Identify which cell holds the provided text, then report its [X, Y] central coordinate. 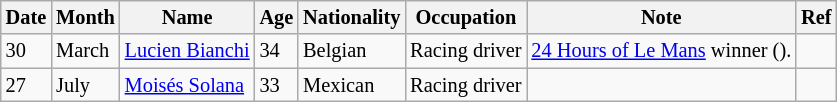
March [86, 51]
Ref [816, 17]
Moisés Solana [188, 85]
33 [277, 85]
27 [26, 85]
30 [26, 51]
Date [26, 17]
Mexican [352, 85]
Lucien Bianchi [188, 51]
34 [277, 51]
Month [86, 17]
Age [277, 17]
Occupation [466, 17]
Name [188, 17]
Note [661, 17]
July [86, 85]
24 Hours of Le Mans winner (). [661, 51]
Belgian [352, 51]
Nationality [352, 17]
